Search for the cell housing the specified text and yield its (X, Y) center coordinate. 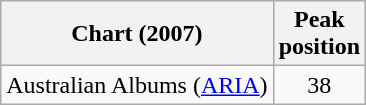
38 (319, 85)
Australian Albums (ARIA) (137, 85)
Peakposition (319, 34)
Chart (2007) (137, 34)
